Detect which cell encompasses the target text, then output its (x, y) center coordinate. 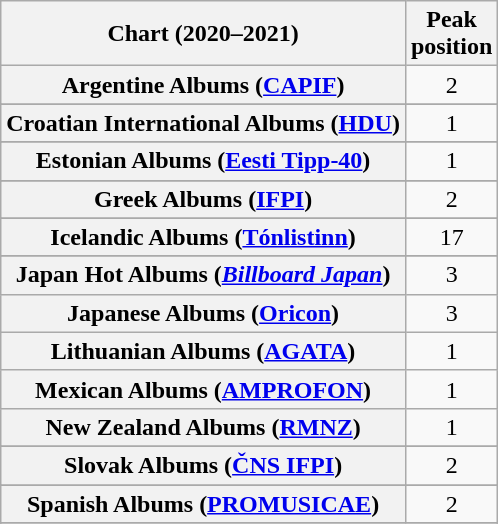
Slovak Albums (ČNS IFPI) (204, 465)
Mexican Albums (AMPROFON) (204, 389)
Japanese Albums (Oricon) (204, 313)
Lithuanian Albums (AGATA) (204, 351)
Estonian Albums (Eesti Tipp-40) (204, 161)
Chart (2020–2021) (204, 34)
Croatian International Albums (HDU) (204, 123)
Japan Hot Albums (Billboard Japan) (204, 275)
New Zealand Albums (RMNZ) (204, 427)
Spanish Albums (PROMUSICAE) (204, 503)
Peakposition (451, 34)
Icelandic Albums (Tónlistinn) (204, 237)
Argentine Albums (CAPIF) (204, 85)
Greek Albums (IFPI) (204, 199)
17 (451, 237)
